Provide the (x, y) coordinate of the cell's center where the given text is located.  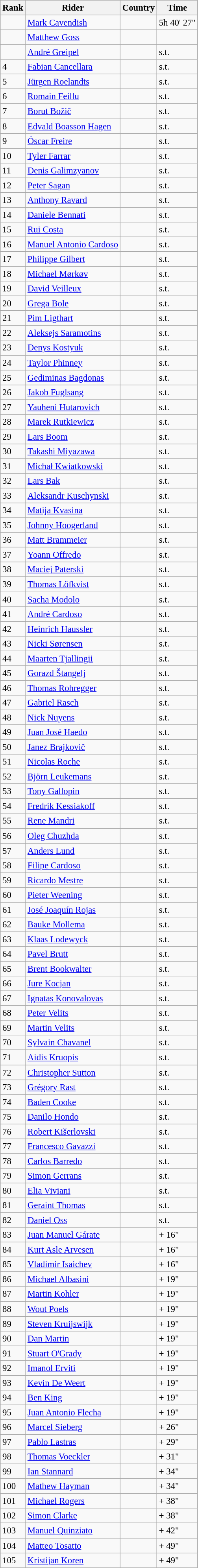
96 (13, 1427)
56 (13, 836)
Thomas Voeckler (73, 1457)
Klaas Lodewyck (73, 939)
48 (13, 717)
Yauheni Hutarovich (73, 407)
17 (13, 259)
Björn Leukemans (73, 777)
Michael Albasini (73, 1279)
41 (13, 614)
10 (13, 156)
95 (13, 1412)
Maciej Paterski (73, 570)
Janez Brajkovič (73, 747)
Robert Kišerlovski (73, 1131)
Ricardo Mestre (73, 880)
Gediminas Bagdonas (73, 378)
Simon Clarke (73, 1516)
5h 40' 27" (177, 23)
18 (13, 274)
Christopher Sutton (73, 1072)
67 (13, 999)
Borut Božič (73, 111)
27 (13, 407)
99 (13, 1472)
Martin Kohler (73, 1294)
38 (13, 570)
Philippe Gilbert (73, 259)
Nicki Sørensen (73, 643)
97 (13, 1442)
25 (13, 378)
74 (13, 1102)
73 (13, 1087)
+ 31" (177, 1457)
78 (13, 1161)
Carlos Barredo (73, 1161)
Juan José Haedo (73, 732)
53 (13, 791)
Heinrich Haussler (73, 629)
Gorazd Štangelj (73, 673)
Aleksandr Kuschynski (73, 496)
Kevin De Weert (73, 1383)
Kurt Asle Arvesen (73, 1250)
Nick Nuyens (73, 717)
Rank (13, 8)
Taylor Phinney (73, 363)
Aleksejs Saramotins (73, 333)
Vladimir Isaichev (73, 1264)
André Greipel (73, 52)
Michael Rogers (73, 1501)
Kristijan Koren (73, 1560)
+ 42" (177, 1531)
Lars Bak (73, 481)
81 (13, 1205)
Martin Velits (73, 1028)
42 (13, 629)
+ 29" (177, 1442)
34 (13, 510)
65 (13, 969)
6 (13, 96)
58 (13, 865)
Thomas Rohregger (73, 688)
Grega Bole (73, 304)
Country (139, 8)
Tony Gallopin (73, 791)
Time (177, 8)
57 (13, 851)
Anthony Ravard (73, 200)
37 (13, 555)
12 (13, 185)
102 (13, 1516)
84 (13, 1250)
44 (13, 658)
Gabriel Rasch (73, 703)
15 (13, 230)
Rider (73, 8)
Daniele Bennati (73, 215)
Steven Kruijswijk (73, 1324)
Michał Kwiatkowski (73, 466)
Manuel Antonio Cardoso (73, 244)
88 (13, 1309)
Marcel Sieberg (73, 1427)
Marek Rutkiewicz (73, 422)
Stuart O'Grady (73, 1353)
36 (13, 540)
104 (13, 1546)
Brent Bookwalter (73, 969)
Bauke Mollema (73, 925)
39 (13, 584)
69 (13, 1028)
94 (13, 1398)
Wout Poels (73, 1309)
Daniel Oss (73, 1220)
Sacha Modolo (73, 599)
Tyler Farrar (73, 156)
91 (13, 1353)
59 (13, 880)
Anders Lund (73, 851)
Francesco Gavazzi (73, 1146)
35 (13, 525)
50 (13, 747)
Michael Mørkøv (73, 274)
Manuel Quinziato (73, 1531)
75 (13, 1117)
13 (13, 200)
72 (13, 1072)
Pieter Weening (73, 895)
19 (13, 289)
+ 26" (177, 1427)
Oleg Chuzhda (73, 836)
23 (13, 348)
Juan Manuel Gárate (73, 1235)
Maarten Tjallingii (73, 658)
51 (13, 762)
Denys Kostyuk (73, 348)
40 (13, 599)
Matteo Tosatto (73, 1546)
16 (13, 244)
52 (13, 777)
Mathew Hayman (73, 1486)
83 (13, 1235)
55 (13, 821)
Ian Stannard (73, 1472)
5 (13, 82)
Baden Cooke (73, 1102)
66 (13, 984)
Juan Antonio Flecha (73, 1412)
Denis Galimzyanov (73, 170)
70 (13, 1043)
98 (13, 1457)
28 (13, 422)
101 (13, 1501)
Jakob Fuglsang (73, 392)
71 (13, 1058)
Óscar Freire (73, 141)
Dan Martin (73, 1338)
100 (13, 1486)
Elia Viviani (73, 1190)
62 (13, 925)
André Cardoso (73, 614)
29 (13, 437)
31 (13, 466)
86 (13, 1279)
22 (13, 333)
Mark Cavendish (73, 23)
87 (13, 1294)
64 (13, 954)
76 (13, 1131)
Yoann Offredo (73, 555)
Pim Ligthart (73, 318)
54 (13, 806)
4 (13, 67)
24 (13, 363)
32 (13, 481)
Nicolas Roche (73, 762)
Fabian Cancellara (73, 67)
Johnny Hoogerland (73, 525)
20 (13, 304)
49 (13, 732)
89 (13, 1324)
Matija Kvasina (73, 510)
105 (13, 1560)
Imanol Erviti (73, 1368)
Filipe Cardoso (73, 865)
92 (13, 1368)
David Veilleux (73, 289)
Rui Costa (73, 230)
9 (13, 141)
8 (13, 126)
Geraint Thomas (73, 1205)
46 (13, 688)
Rene Mandri (73, 821)
26 (13, 392)
Matthew Goss (73, 37)
68 (13, 1013)
11 (13, 170)
43 (13, 643)
103 (13, 1531)
93 (13, 1383)
Peter Sagan (73, 185)
33 (13, 496)
Jure Kocjan (73, 984)
Ben King (73, 1398)
Sylvain Chavanel (73, 1043)
30 (13, 451)
Fredrik Kessiakoff (73, 806)
Pavel Brutt (73, 954)
Danilo Hondo (73, 1117)
85 (13, 1264)
Takashi Miyazawa (73, 451)
14 (13, 215)
Aidis Kruopis (73, 1058)
Grégory Rast (73, 1087)
Thomas Löfkvist (73, 584)
45 (13, 673)
Edvald Boasson Hagen (73, 126)
90 (13, 1338)
79 (13, 1176)
Peter Velits (73, 1013)
Romain Feillu (73, 96)
Jürgen Roelandts (73, 82)
60 (13, 895)
47 (13, 703)
61 (13, 910)
Ignatas Konovalovas (73, 999)
Matt Brammeier (73, 540)
7 (13, 111)
Simon Gerrans (73, 1176)
80 (13, 1190)
82 (13, 1220)
José Joaquín Rojas (73, 910)
Lars Boom (73, 437)
63 (13, 939)
Pablo Lastras (73, 1442)
77 (13, 1146)
21 (13, 318)
